Return the (X, Y) coordinate for the center point of the cell that contains the specified text.  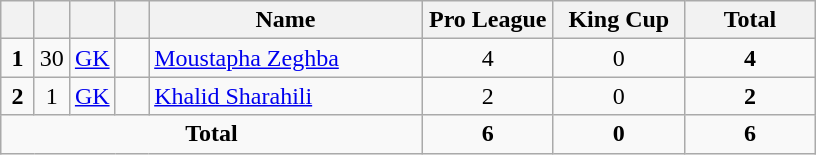
Name (286, 20)
Khalid Sharahili (286, 96)
King Cup (618, 20)
Moustapha Zeghba (286, 58)
30 (52, 58)
Pro League (488, 20)
